Detect which cell encompasses the target text, then output its [X, Y] center coordinate. 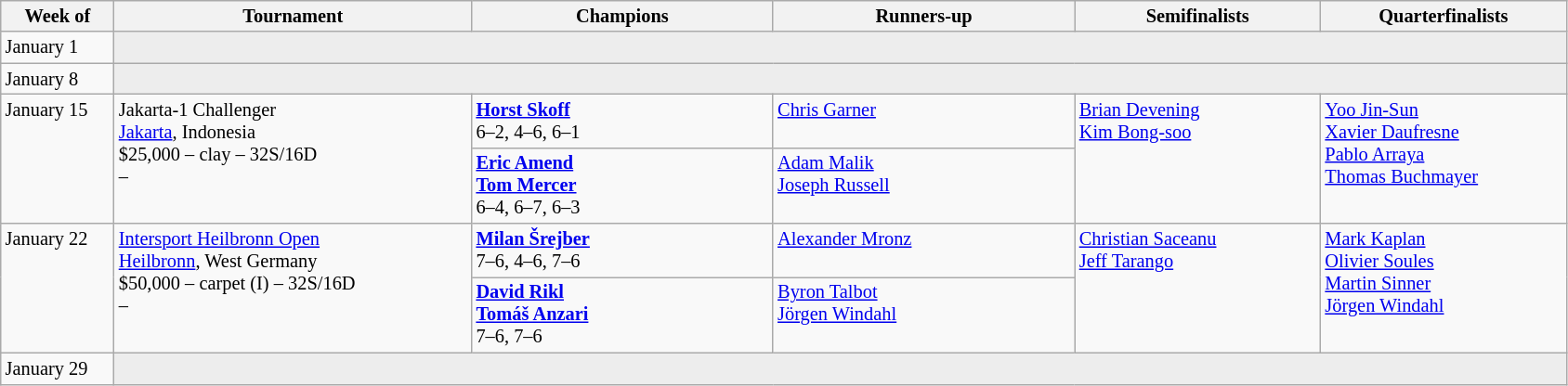
January 8 [58, 79]
Byron Talbot Jörgen Windahl [923, 315]
Adam Malik Joseph Russell [923, 186]
Alexander Mronz [923, 251]
Quarterfinalists [1444, 16]
Champions [622, 16]
January 1 [58, 47]
Intersport Heilbronn Open Heilbronn, West Germany$50,000 – carpet (I) – 32S/16D – [294, 288]
Jakarta-1 Challenger Jakarta, Indonesia$25,000 – clay – 32S/16D – [294, 158]
Tournament [294, 16]
Horst Skoff 6–2, 4–6, 6–1 [622, 121]
Milan Šrejber 7–6, 4–6, 7–6 [622, 251]
January 22 [58, 288]
Brian Devening Kim Bong-soo [1198, 158]
David Rikl Tomáš Anzari 7–6, 7–6 [622, 315]
Semifinalists [1198, 16]
Christian Saceanu Jeff Tarango [1198, 288]
Yoo Jin-Sun Xavier Daufresne Pablo Arraya Thomas Buchmayer [1444, 158]
Mark Kaplan Olivier Soules Martin Sinner Jörgen Windahl [1444, 288]
Week of [58, 16]
Chris Garner [923, 121]
Runners-up [923, 16]
January 29 [58, 368]
Eric Amend Tom Mercer 6–4, 6–7, 6–3 [622, 186]
January 15 [58, 158]
